Find where the given text appears and provide that cell's center as (x, y) coordinate. 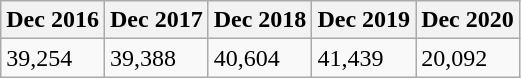
Dec 2017 (156, 20)
39,388 (156, 58)
Dec 2018 (260, 20)
39,254 (53, 58)
Dec 2016 (53, 20)
Dec 2019 (364, 20)
20,092 (468, 58)
Dec 2020 (468, 20)
41,439 (364, 58)
40,604 (260, 58)
